Return [X, Y] of the center of cell containing provided text 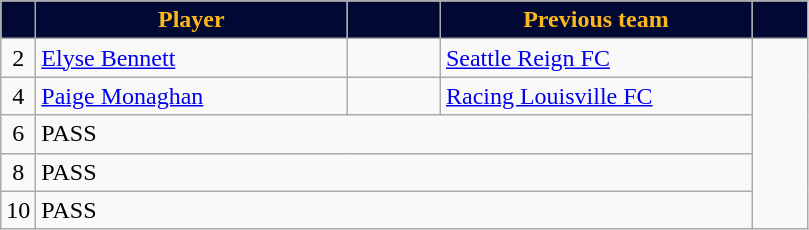
10 [18, 210]
4 [18, 96]
Elyse Bennett [192, 58]
Racing Louisville FC [596, 96]
6 [18, 134]
8 [18, 172]
Previous team [596, 20]
Paige Monaghan [192, 96]
Seattle Reign FC [596, 58]
Player [192, 20]
2 [18, 58]
